Determine the [x, y] coordinate at the center of the cell enclosing the given text.  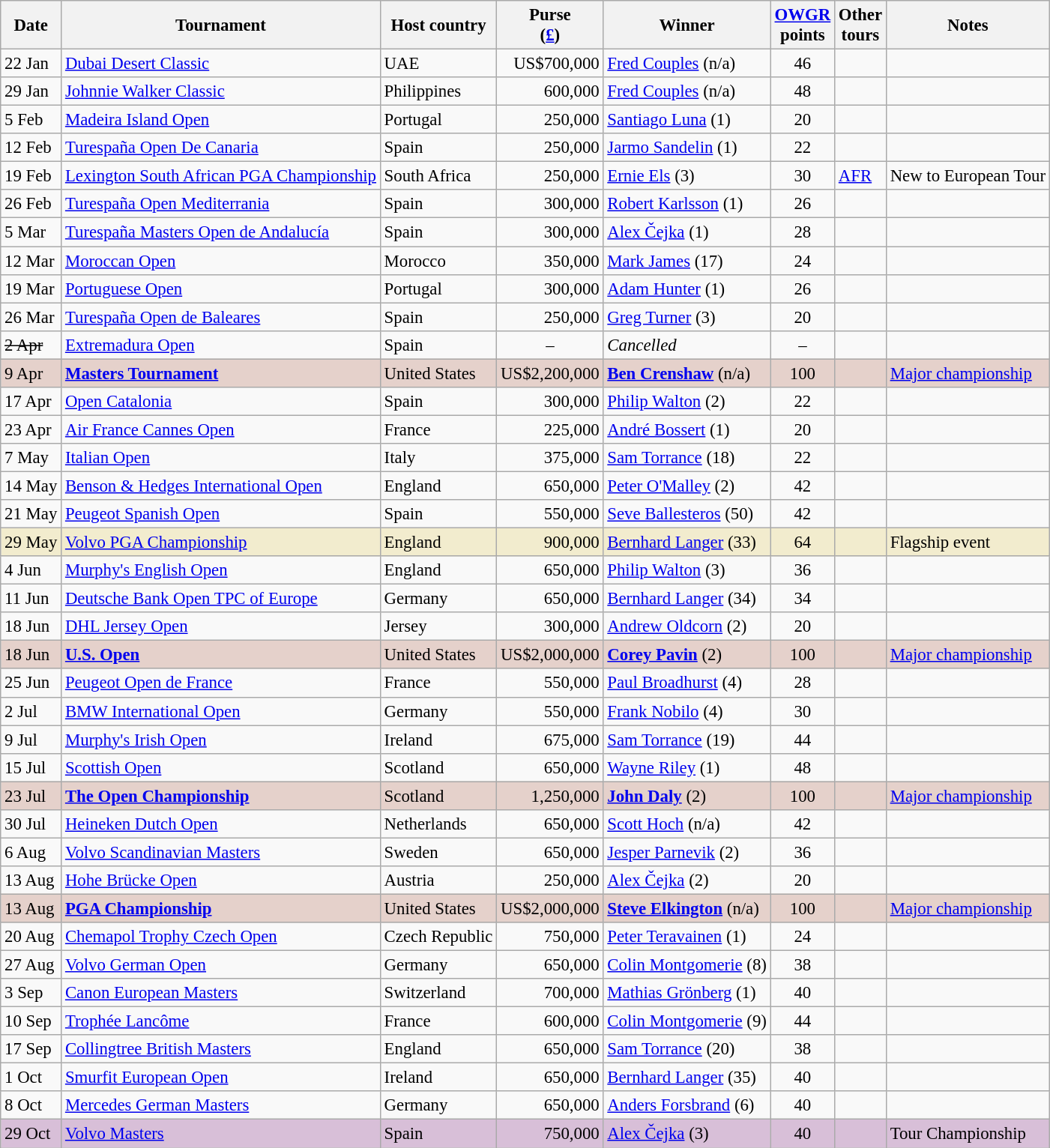
29 Oct [31, 1134]
Bernhard Langer (35) [687, 1078]
Bernhard Langer (33) [687, 543]
Jesper Parnevik (2) [687, 852]
Othertours [860, 25]
Johnnie Walker Classic [221, 91]
46 [802, 64]
17 Apr [31, 402]
12 Mar [31, 261]
29 Jan [31, 91]
675,000 [550, 740]
Murphy's English Open [221, 570]
Philippines [438, 91]
11 Jun [31, 599]
Steve Elkington (n/a) [687, 908]
Switzerland [438, 993]
Collingtree British Masters [221, 1049]
US$700,000 [550, 64]
Ben Crenshaw (n/a) [687, 373]
Lexington South African PGA Championship [221, 176]
BMW International Open [221, 711]
AFR [860, 176]
4 Jun [31, 570]
3 Sep [31, 993]
20 Aug [31, 937]
26 Mar [31, 317]
Extremadura Open [221, 345]
Robert Karlsson (1) [687, 205]
900,000 [550, 543]
15 Jul [31, 767]
Adam Hunter (1) [687, 288]
U.S. Open [221, 655]
25 Jun [31, 683]
Masters Tournament [221, 373]
Scottish Open [221, 767]
Seve Ballesteros (50) [687, 514]
Murphy's Irish Open [221, 740]
Anders Forsbrand (6) [687, 1105]
1,250,000 [550, 796]
64 [802, 543]
9 Apr [31, 373]
Ernie Els (3) [687, 176]
Turespaña Open de Baleares [221, 317]
Chemapol Trophy Czech Open [221, 937]
John Daly (2) [687, 796]
2 Apr [31, 345]
30 Jul [31, 824]
Bernhard Langer (34) [687, 599]
Santiago Luna (1) [687, 120]
Alex Čejka (2) [687, 880]
Heineken Dutch Open [221, 824]
6 Aug [31, 852]
22 Jan [31, 64]
2 Jul [31, 711]
Turespaña Open Mediterrania [221, 205]
Alex Čejka (3) [687, 1134]
Andrew Oldcorn (2) [687, 626]
17 Sep [31, 1049]
Winner [687, 25]
19 Mar [31, 288]
André Bossert (1) [687, 429]
US$2,200,000 [550, 373]
Benson & Hedges International Open [221, 486]
Turespaña Masters Open de Andalucía [221, 232]
23 Apr [31, 429]
Canon European Masters [221, 993]
Hohe Brücke Open [221, 880]
225,000 [550, 429]
OWGRpoints [802, 25]
Colin Montgomerie (8) [687, 965]
9 Jul [31, 740]
Peter O'Malley (2) [687, 486]
Philip Walton (3) [687, 570]
5 Mar [31, 232]
5 Feb [31, 120]
PGA Championship [221, 908]
Notes [968, 25]
Sweden [438, 852]
Corey Pavin (2) [687, 655]
10 Sep [31, 1021]
Flagship event [968, 543]
29 May [31, 543]
Jersey [438, 626]
Mercedes German Masters [221, 1105]
27 Aug [31, 965]
Austria [438, 880]
Moroccan Open [221, 261]
1 Oct [31, 1078]
South Africa [438, 176]
Volvo German Open [221, 965]
Italy [438, 458]
Dubai Desert Classic [221, 64]
Sam Torrance (20) [687, 1049]
Mark James (17) [687, 261]
Volvo Masters [221, 1134]
Madeira Island Open [221, 120]
26 Feb [31, 205]
Scott Hoch (n/a) [687, 824]
Morocco [438, 261]
Peugeot Spanish Open [221, 514]
Tournament [221, 25]
8 Oct [31, 1105]
Netherlands [438, 824]
Volvo PGA Championship [221, 543]
The Open Championship [221, 796]
Sam Torrance (18) [687, 458]
Wayne Riley (1) [687, 767]
375,000 [550, 458]
19 Feb [31, 176]
Greg Turner (3) [687, 317]
700,000 [550, 993]
Open Catalonia [221, 402]
Philip Walton (2) [687, 402]
Peter Teravainen (1) [687, 937]
Mathias Grönberg (1) [687, 993]
Tour Championship [968, 1134]
Host country [438, 25]
7 May [31, 458]
New to European Tour [968, 176]
Air France Cannes Open [221, 429]
Volvo Scandinavian Masters [221, 852]
14 May [31, 486]
Trophée Lancôme [221, 1021]
Colin Montgomerie (9) [687, 1021]
Peugeot Open de France [221, 683]
21 May [31, 514]
Italian Open [221, 458]
Smurfit European Open [221, 1078]
34 [802, 599]
UAE [438, 64]
DHL Jersey Open [221, 626]
Portuguese Open [221, 288]
Jarmo Sandelin (1) [687, 148]
Deutsche Bank Open TPC of Europe [221, 599]
Alex Čejka (1) [687, 232]
Turespaña Open De Canaria [221, 148]
Paul Broadhurst (4) [687, 683]
350,000 [550, 261]
Purse(£) [550, 25]
Frank Nobilo (4) [687, 711]
Sam Torrance (19) [687, 740]
Date [31, 25]
Cancelled [687, 345]
23 Jul [31, 796]
12 Feb [31, 148]
Czech Republic [438, 937]
